From the cell containing the given text, extract its center point as [x, y] coordinate. 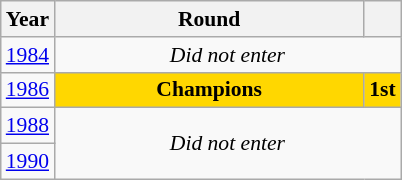
1984 [28, 55]
Year [28, 19]
1988 [28, 126]
Champions [209, 90]
1990 [28, 162]
1986 [28, 90]
Round [209, 19]
1st [382, 90]
